Extract the (x, y) coordinate from the center of the cell holding the provided text.  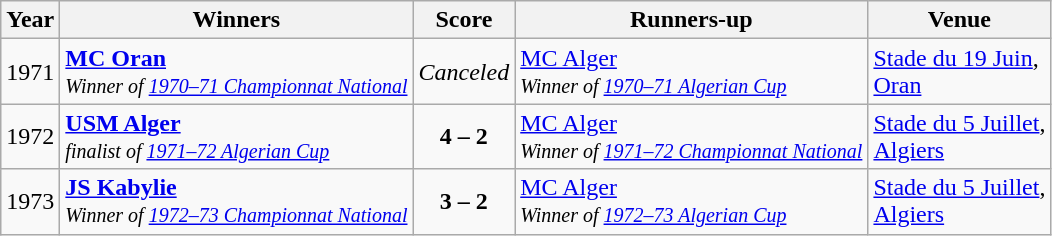
MC OranWinner of 1970–71 Championnat National (236, 72)
MC AlgerWinner of 1970–71 Algerian Cup (692, 72)
USM Algerfinalist of 1971–72 Algerian Cup (236, 136)
Winners (236, 20)
MC AlgerWinner of 1972–73 Algerian Cup (692, 202)
1972 (30, 136)
1971 (30, 72)
Venue (960, 20)
MC AlgerWinner of 1971–72 Championnat National (692, 136)
JS KabylieWinner of 1972–73 Championnat National (236, 202)
Stade du 19 Juin, Oran (960, 72)
1973 (30, 202)
4 – 2 (464, 136)
3 – 2 (464, 202)
Runners-up (692, 20)
Canceled (464, 72)
Year (30, 20)
Score (464, 20)
